Output the [X, Y] coordinate of the center of the cell containing the given text.  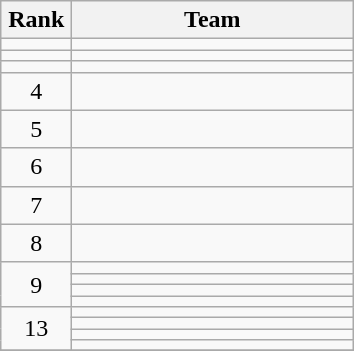
4 [36, 91]
5 [36, 129]
9 [36, 284]
Team [212, 20]
8 [36, 243]
6 [36, 167]
7 [36, 205]
Rank [36, 20]
13 [36, 329]
